Extract the [x, y] coordinate from the center of the cell holding the provided text.  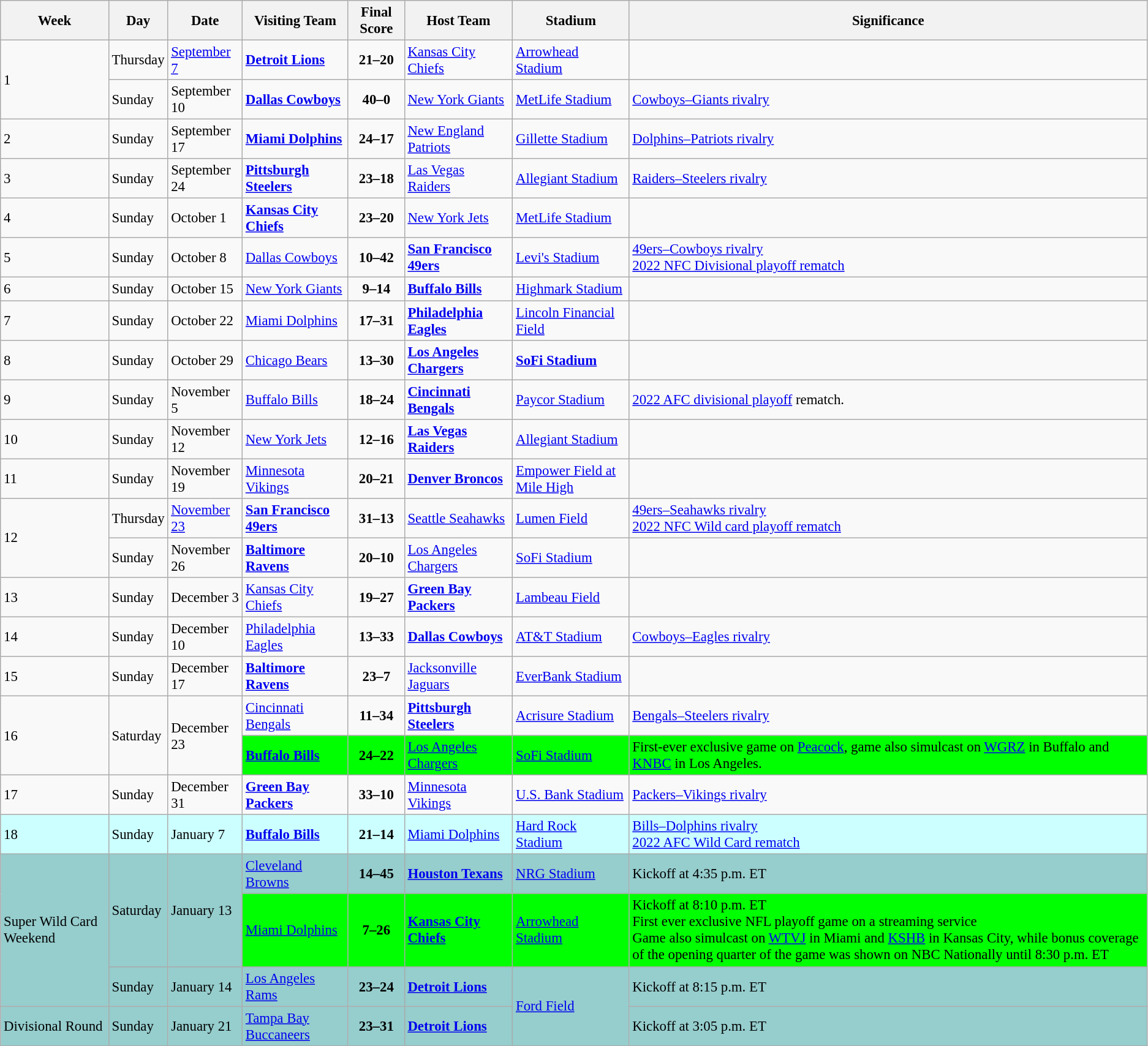
November 23 [205, 518]
23–31 [376, 1026]
11–34 [376, 717]
Tampa Bay Buccaneers [295, 1026]
Hard Rock Stadium [571, 834]
Final Score [376, 21]
23–7 [376, 676]
Ford Field [571, 1006]
23–18 [376, 179]
Gillette Stadium [571, 140]
10–42 [376, 257]
September 7 [205, 60]
49ers–Cowboys rivalry2022 NFC Divisional playoff rematch [888, 257]
September 24 [205, 179]
4 [55, 218]
Lambeau Field [571, 598]
January 13 [205, 910]
Bills–Dolphins rivalry2022 AFC Wild Card rematch [888, 834]
23–24 [376, 986]
January 7 [205, 834]
18 [55, 834]
9–14 [376, 289]
Date [205, 21]
2 [55, 140]
January 14 [205, 986]
17 [55, 795]
13–33 [376, 637]
12 [55, 538]
EverBank Stadium [571, 676]
1 [55, 80]
13 [55, 598]
Denver Broncos [458, 479]
15 [55, 676]
December 3 [205, 598]
November 19 [205, 479]
Chicago Bears [295, 360]
December 17 [205, 676]
18–24 [376, 399]
Kickoff at 8:15 p.m. ET [888, 986]
11 [55, 479]
19–27 [376, 598]
21–14 [376, 834]
12–16 [376, 438]
Lincoln Financial Field [571, 321]
Seattle Seahawks [458, 518]
Day [138, 21]
21–20 [376, 60]
Levi's Stadium [571, 257]
September 10 [205, 99]
9 [55, 399]
Lumen Field [571, 518]
November 12 [205, 438]
December 31 [205, 795]
December 10 [205, 637]
24–22 [376, 756]
Jacksonville Jaguars [458, 676]
Dolphins–Patriots rivalry [888, 140]
Houston Texans [458, 875]
Packers–Vikings rivalry [888, 795]
24–17 [376, 140]
November 5 [205, 399]
Week [55, 21]
20–21 [376, 479]
7 [55, 321]
New England Patriots [458, 140]
AT&T Stadium [571, 637]
October 29 [205, 360]
Acrisure Stadium [571, 717]
7–26 [376, 931]
Kickoff at 3:05 p.m. ET [888, 1026]
2022 AFC divisional playoff rematch. [888, 399]
33–10 [376, 795]
December 23 [205, 736]
Kickoff at 4:35 p.m. ET [888, 875]
October 8 [205, 257]
First-ever exclusive game on Peacock, game also simulcast on WGRZ in Buffalo and KNBC in Los Angeles. [888, 756]
Super Wild Card Weekend [55, 930]
Stadium [571, 21]
31–13 [376, 518]
3 [55, 179]
5 [55, 257]
Paycor Stadium [571, 399]
Raiders–Steelers rivalry [888, 179]
Cowboys–Giants rivalry [888, 99]
10 [55, 438]
20–10 [376, 557]
October 1 [205, 218]
NRG Stadium [571, 875]
October 22 [205, 321]
Significance [888, 21]
Los Angeles Rams [295, 986]
16 [55, 736]
49ers–Seahawks rivalry2022 NFC Wild card playoff rematch [888, 518]
Cowboys–Eagles rivalry [888, 637]
U.S. Bank Stadium [571, 795]
September 17 [205, 140]
6 [55, 289]
October 15 [205, 289]
40–0 [376, 99]
Empower Field at Mile High [571, 479]
Host Team [458, 21]
13–30 [376, 360]
November 26 [205, 557]
23–20 [376, 218]
8 [55, 360]
14–45 [376, 875]
Divisional Round [55, 1026]
Cleveland Browns [295, 875]
17–31 [376, 321]
Highmark Stadium [571, 289]
14 [55, 637]
Visiting Team [295, 21]
January 21 [205, 1026]
Bengals–Steelers rivalry [888, 717]
